Detect which cell encompasses the target text, then output its (X, Y) center coordinate. 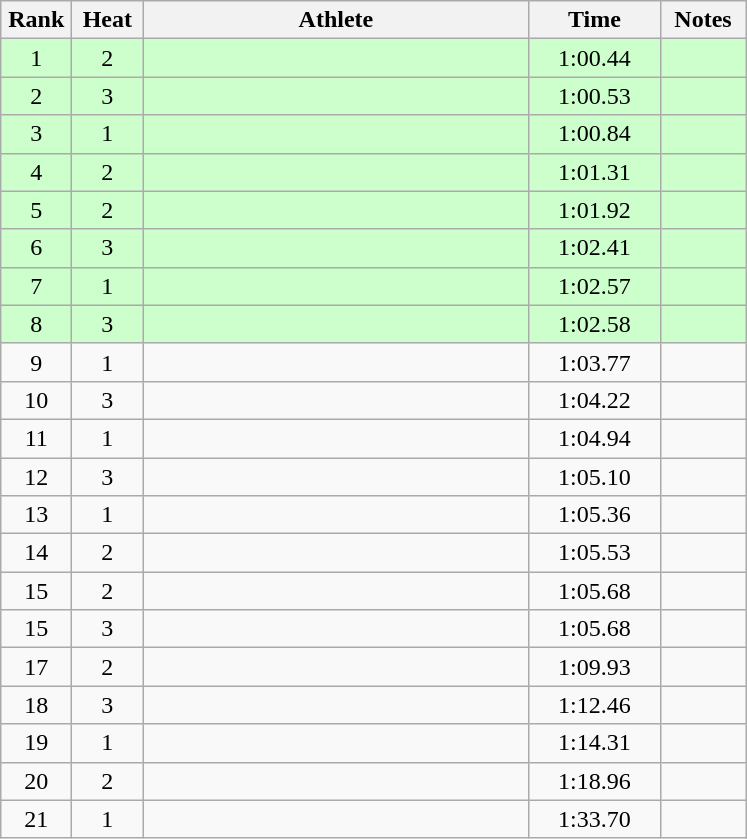
1:01.31 (594, 172)
Time (594, 20)
Rank (36, 20)
Notes (703, 20)
1:09.93 (594, 667)
Heat (108, 20)
1:01.92 (594, 210)
1:00.44 (594, 58)
9 (36, 362)
1:33.70 (594, 819)
1:04.94 (594, 438)
4 (36, 172)
11 (36, 438)
19 (36, 743)
1:18.96 (594, 781)
8 (36, 324)
14 (36, 553)
21 (36, 819)
12 (36, 477)
1:04.22 (594, 400)
1:05.36 (594, 515)
17 (36, 667)
1:00.53 (594, 96)
1:05.10 (594, 477)
6 (36, 248)
13 (36, 515)
5 (36, 210)
1:05.53 (594, 553)
1:02.57 (594, 286)
1:00.84 (594, 134)
Athlete (336, 20)
7 (36, 286)
1:02.41 (594, 248)
20 (36, 781)
1:12.46 (594, 705)
1:14.31 (594, 743)
10 (36, 400)
1:02.58 (594, 324)
18 (36, 705)
1:03.77 (594, 362)
